Return [X, Y] of the center of cell containing provided text 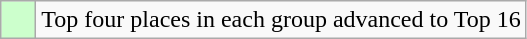
Top four places in each group advanced to Top 16 [281, 20]
